Provide the [X, Y] coordinate of the cell's center where the given text is located.  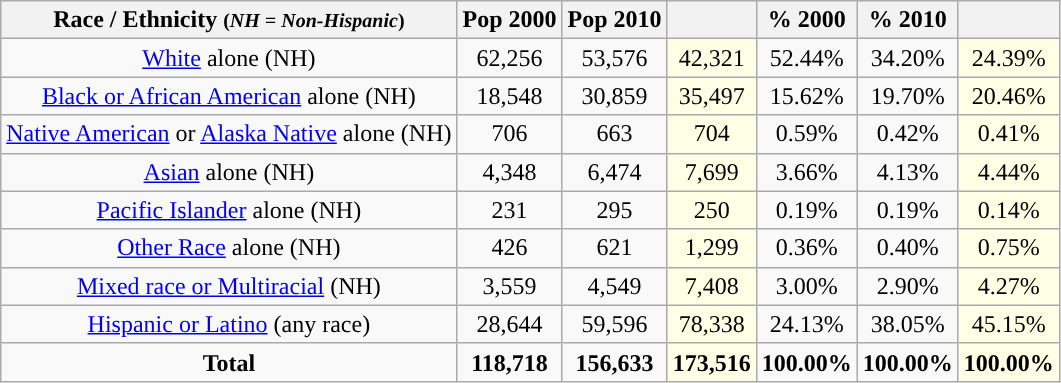
1,299 [712, 248]
0.36% [806, 248]
% 2000 [806, 20]
Pacific Islander alone (NH) [229, 210]
24.39% [1008, 58]
0.42% [908, 134]
0.75% [1008, 248]
231 [510, 210]
6,474 [614, 172]
0.14% [1008, 210]
38.05% [908, 324]
3,559 [510, 286]
2.90% [908, 286]
3.00% [806, 286]
7,699 [712, 172]
45.15% [1008, 324]
4.27% [1008, 286]
0.40% [908, 248]
Race / Ethnicity (NH = Non-Hispanic) [229, 20]
Pop 2010 [614, 20]
0.59% [806, 134]
15.62% [806, 96]
173,516 [712, 362]
53,576 [614, 58]
Pop 2000 [510, 20]
426 [510, 248]
% 2010 [908, 20]
Asian alone (NH) [229, 172]
24.13% [806, 324]
Black or African American alone (NH) [229, 96]
42,321 [712, 58]
4,549 [614, 286]
4.44% [1008, 172]
19.70% [908, 96]
156,633 [614, 362]
White alone (NH) [229, 58]
35,497 [712, 96]
4,348 [510, 172]
Mixed race or Multiracial (NH) [229, 286]
Total [229, 362]
4.13% [908, 172]
118,718 [510, 362]
Other Race alone (NH) [229, 248]
52.44% [806, 58]
59,596 [614, 324]
706 [510, 134]
30,859 [614, 96]
3.66% [806, 172]
7,408 [712, 286]
250 [712, 210]
0.41% [1008, 134]
663 [614, 134]
295 [614, 210]
62,256 [510, 58]
78,338 [712, 324]
20.46% [1008, 96]
Native American or Alaska Native alone (NH) [229, 134]
Hispanic or Latino (any race) [229, 324]
621 [614, 248]
34.20% [908, 58]
18,548 [510, 96]
28,644 [510, 324]
704 [712, 134]
